Output the (X, Y) coordinate of the center of the cell containing the given text.  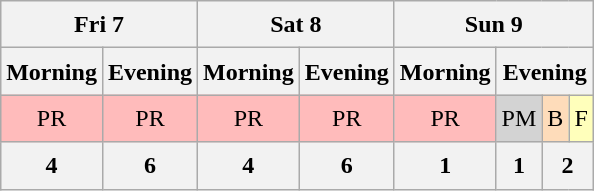
B (556, 118)
Sat 8 (296, 24)
2 (568, 166)
F (581, 118)
PM (519, 118)
Sun 9 (494, 24)
Fri 7 (100, 24)
